Identify which cell holds the provided text, then report its (x, y) central coordinate. 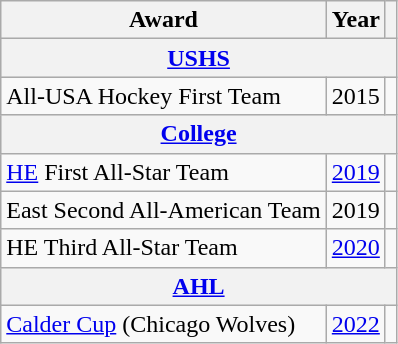
AHL (199, 286)
2020 (356, 248)
East Second All-American Team (164, 210)
Award (164, 20)
College (199, 134)
Calder Cup (Chicago Wolves) (164, 324)
2015 (356, 96)
Year (356, 20)
USHS (199, 58)
All-USA Hockey First Team (164, 96)
HE Third All-Star Team (164, 248)
HE First All-Star Team (164, 172)
2022 (356, 324)
